Search for the cell housing the specified text and yield its [x, y] center coordinate. 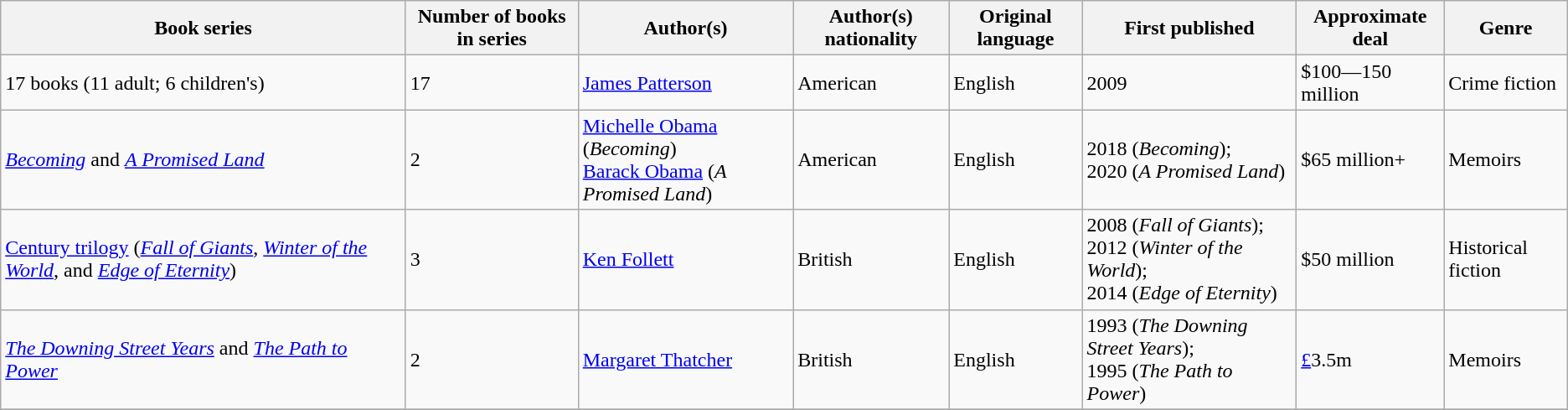
James Patterson [685, 82]
First published [1189, 29]
2018 (Becoming); 2020 (A Promised Land) [1189, 159]
The Downing Street Years and The Path to Power [204, 359]
17 books (11 adult; 6 children's) [204, 82]
2008 (Fall of Giants); 2012 (Winter of the World); 2014 (Edge of Eternity) [1189, 260]
£3.5m [1370, 359]
Becoming and A Promised Land [204, 159]
Original language [1015, 29]
Author(s) nationality [871, 29]
Genre [1506, 29]
Michelle Obama (Becoming) Barack Obama (A Promised Land) [685, 159]
Ken Follett [685, 260]
Author(s) [685, 29]
Book series [204, 29]
3 [492, 260]
Approximate deal [1370, 29]
$50 million [1370, 260]
Crime fiction [1506, 82]
17 [492, 82]
Century trilogy (Fall of Giants, Winter of the World, and Edge of Eternity) [204, 260]
Number of books in series [492, 29]
1993 (The Downing Street Years); 1995 (The Path to Power) [1189, 359]
$65 million+ [1370, 159]
2009 [1189, 82]
Margaret Thatcher [685, 359]
Historical fiction [1506, 260]
$100—150 million [1370, 82]
